Locate the cell with the specified text and output its (X, Y) center coordinate. 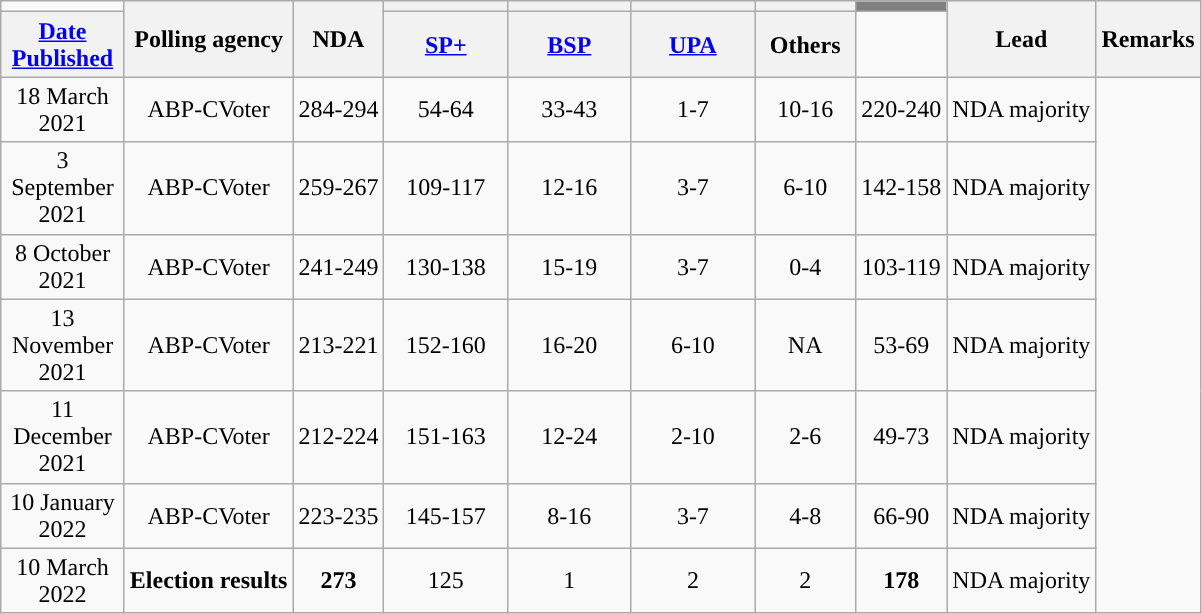
241-249 (338, 266)
15-19 (570, 266)
BSP (570, 44)
12-16 (570, 188)
125 (446, 580)
10-16 (806, 110)
11 December 2021 (63, 437)
13 November 2021 (63, 345)
3 September 2021 (63, 188)
142-158 (902, 188)
Lead (1022, 39)
8-16 (570, 516)
213-221 (338, 345)
2-10 (693, 437)
33-43 (570, 110)
284-294 (338, 110)
1-7 (693, 110)
10 March 2022 (63, 580)
220-240 (902, 110)
Remarks (1148, 39)
151-163 (446, 437)
8 October 2021 (63, 266)
NA (806, 345)
53-69 (902, 345)
10 January 2022 (63, 516)
4-8 (806, 516)
66-90 (902, 516)
18 March 2021 (63, 110)
Polling agency (208, 39)
49-73 (902, 437)
NDA (338, 39)
Others (806, 44)
145-157 (446, 516)
0-4 (806, 266)
12-24 (570, 437)
Election results (208, 580)
2-6 (806, 437)
273 (338, 580)
54-64 (446, 110)
223-235 (338, 516)
178 (902, 580)
103-119 (902, 266)
Date Published (63, 44)
130-138 (446, 266)
152-160 (446, 345)
16-20 (570, 345)
212-224 (338, 437)
SP+ (446, 44)
259-267 (338, 188)
1 (570, 580)
UPA (693, 44)
109-117 (446, 188)
